Return (X, Y) of the center of cell containing provided text 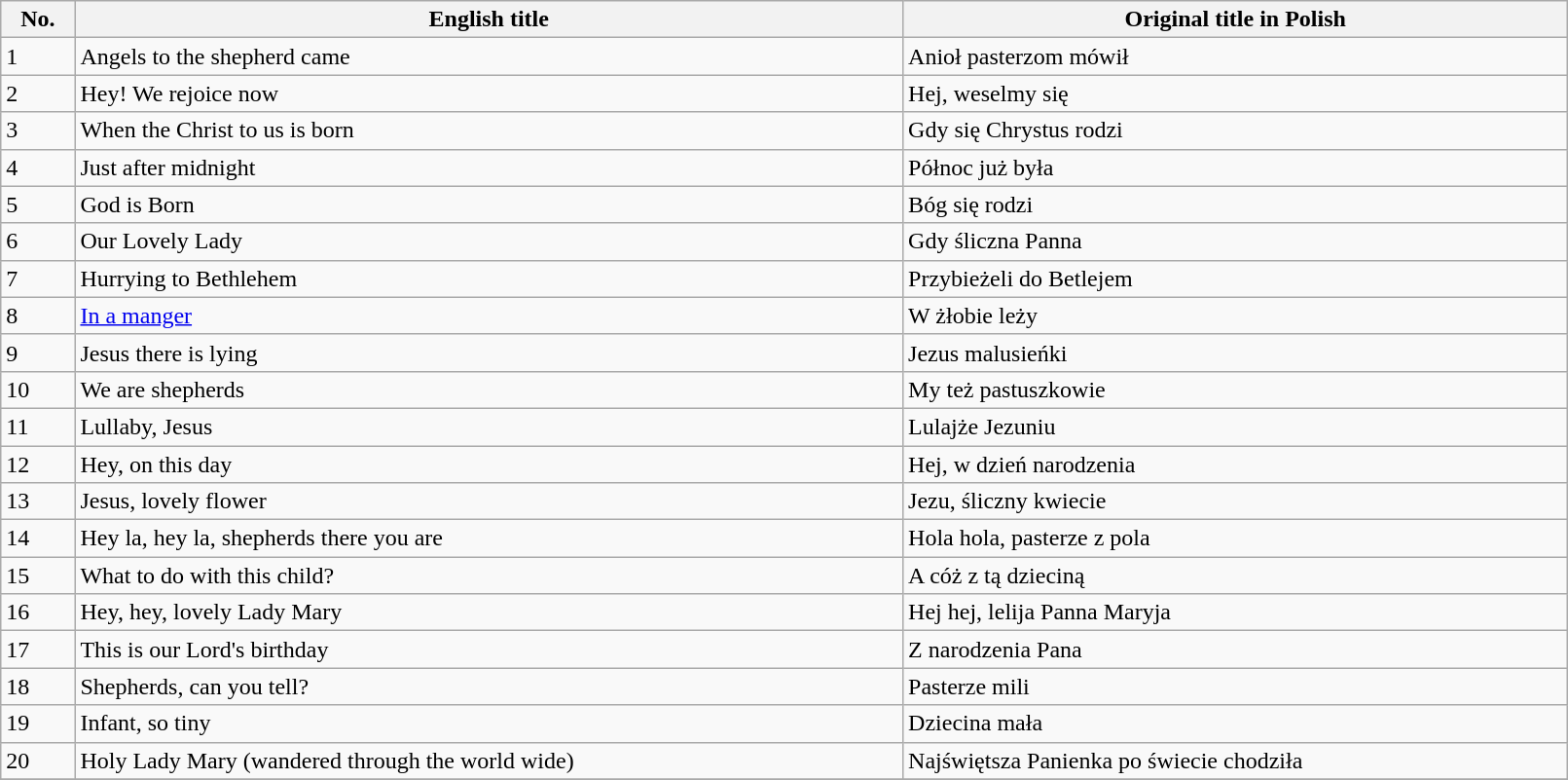
Gdy się Chrystus rodzi (1236, 130)
Hey, on this day (489, 464)
15 (38, 576)
Jezus malusieńki (1236, 353)
Jezu, śliczny kwiecie (1236, 501)
Hej hej, lelija Panna Maryja (1236, 613)
13 (38, 501)
Jesus, lovely flower (489, 501)
10 (38, 390)
18 (38, 687)
Bóg się rodzi (1236, 204)
Z narodzenia Pana (1236, 650)
Dziecina mała (1236, 724)
16 (38, 613)
We are shepherds (489, 390)
Jesus there is lying (489, 353)
English title (489, 19)
Lulajże Jezuniu (1236, 427)
Hej, w dzień narodzenia (1236, 464)
When the Christ to us is born (489, 130)
Just after midnight (489, 167)
A cóż z tą dzieciną (1236, 576)
Angels to the shepherd came (489, 56)
What to do with this child? (489, 576)
Holy Lady Mary (wandered through the world wide) (489, 761)
No. (38, 19)
Hola hola, pasterze z pola (1236, 539)
19 (38, 724)
3 (38, 130)
Hey, hey, lovely Lady Mary (489, 613)
Hurrying to Bethlehem (489, 279)
Shepherds, can you tell? (489, 687)
My też pastuszkowie (1236, 390)
11 (38, 427)
Gdy śliczna Panna (1236, 241)
12 (38, 464)
6 (38, 241)
God is Born (489, 204)
8 (38, 316)
5 (38, 204)
Przybieżeli do Betlejem (1236, 279)
This is our Lord's birthday (489, 650)
4 (38, 167)
9 (38, 353)
Hey la, hey la, shepherds there you are (489, 539)
Hej, weselmy się (1236, 93)
7 (38, 279)
Our Lovely Lady (489, 241)
Północ już była (1236, 167)
17 (38, 650)
Original title in Polish (1236, 19)
Hey! We rejoice now (489, 93)
In a manger (489, 316)
Pasterze mili (1236, 687)
Lullaby, Jesus (489, 427)
1 (38, 56)
Anioł pasterzom mówił (1236, 56)
2 (38, 93)
Infant, so tiny (489, 724)
14 (38, 539)
20 (38, 761)
Najświętsza Panienka po świecie chodziła (1236, 761)
W żłobie leży (1236, 316)
